From the cell containing the given text, extract its center point as [X, Y] coordinate. 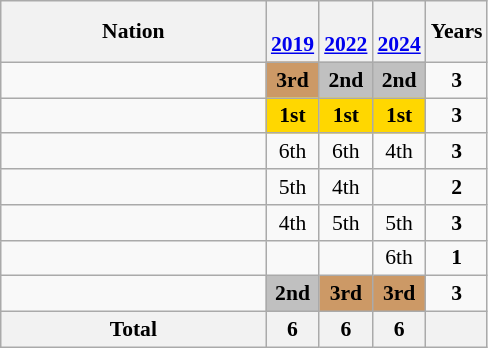
1 [457, 258]
Nation [134, 32]
2 [457, 187]
2019 [292, 32]
Years [457, 32]
2022 [346, 32]
Total [134, 330]
2024 [398, 32]
